Detect which cell encompasses the target text, then output its [x, y] center coordinate. 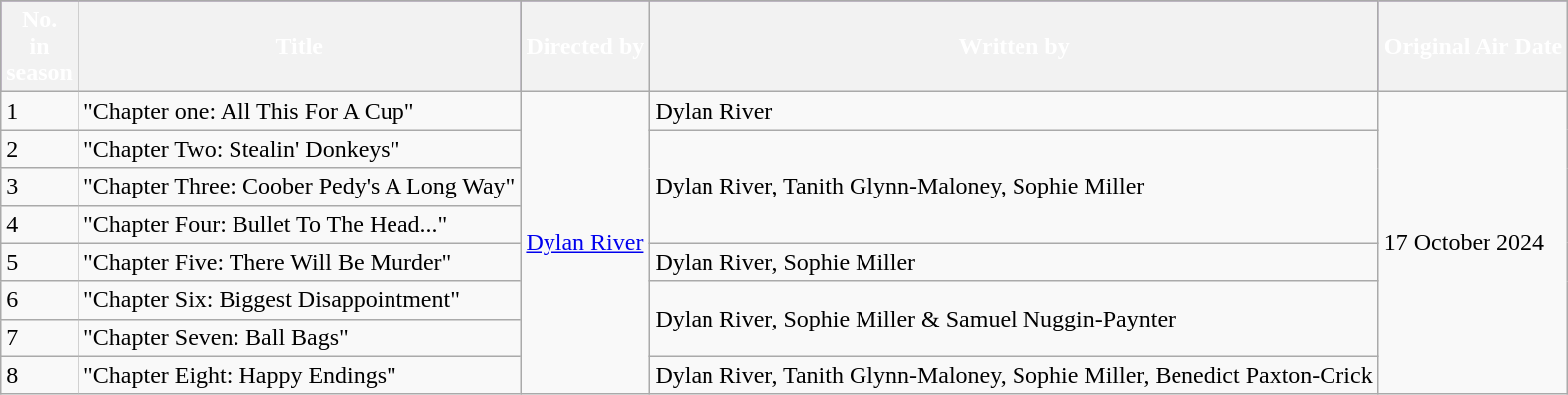
Dylan River, Sophie Miller [1014, 262]
6 [40, 300]
"Chapter Six: Biggest Disappointment" [298, 300]
Dylan River, Tanith Glynn-Maloney, Sophie Miller [1014, 187]
"Chapter Five: There Will Be Murder" [298, 262]
"Chapter Seven: Ball Bags" [298, 337]
Dylan River, Sophie Miller & Samuel Nuggin-Paynter [1014, 319]
"Chapter Eight: Happy Endings" [298, 375]
No. inseason [40, 47]
"Chapter one: All This For A Cup" [298, 111]
"Chapter Two: Stealin' Donkeys" [298, 149]
1 [40, 111]
Written by [1014, 47]
3 [40, 187]
"Chapter Four: Bullet To The Head..." [298, 224]
4 [40, 224]
Original Air Date [1473, 47]
8 [40, 375]
Dylan River, Tanith Glynn-Maloney, Sophie Miller, Benedict Paxton-Crick [1014, 375]
7 [40, 337]
17 October 2024 [1473, 243]
5 [40, 262]
"Chapter Three: Coober Pedy's A Long Way" [298, 187]
Title [298, 47]
2 [40, 149]
Directed by [585, 47]
